Capture the cell that displays the provided text and extract its [x, y] central coordinate. 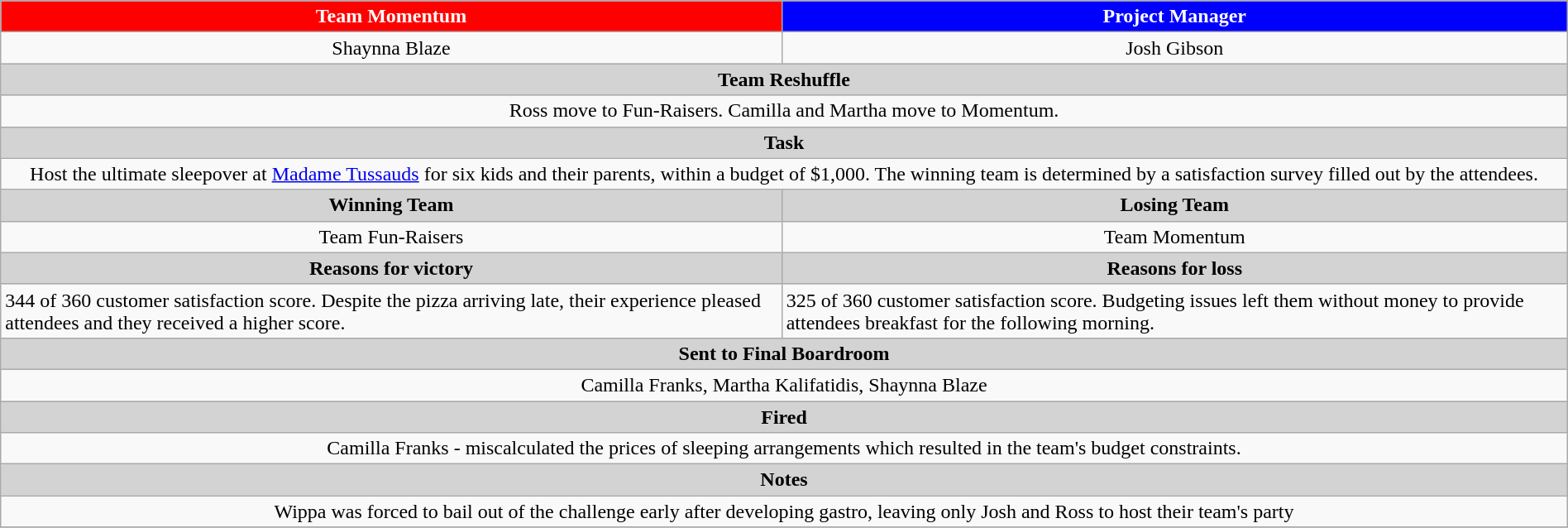
Reasons for loss [1174, 268]
Reasons for victory [391, 268]
Fired [784, 416]
Winning Team [391, 205]
Wippa was forced to bail out of the challenge early after developing gastro, leaving only Josh and Ross to host their team's party [784, 511]
Team Fun-Raisers [391, 237]
Task [784, 142]
Sent to Final Boardroom [784, 353]
Project Manager [1174, 17]
Losing Team [1174, 205]
Camilla Franks - miscalculated the prices of sleeping arrangements which resulted in the team's budget constraints. [784, 449]
Ross move to Fun-Raisers. Camilla and Martha move to Momentum. [784, 111]
Shaynna Blaze [391, 48]
Camilla Franks, Martha Kalifatidis, Shaynna Blaze [784, 385]
325 of 360 customer satisfaction score. Budgeting issues left them without money to provide attendees breakfast for the following morning. [1174, 311]
Notes [784, 480]
Team Reshuffle [784, 79]
Josh Gibson [1174, 48]
344 of 360 customer satisfaction score. Despite the pizza arriving late, their experience pleased attendees and they received a higher score. [391, 311]
